Return [x, y] of the center of cell containing provided text 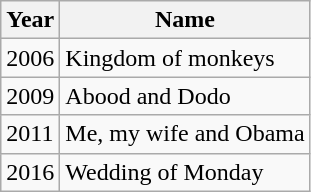
2016 [30, 172]
Year [30, 20]
2006 [30, 58]
Abood and Dodo [185, 96]
Name [185, 20]
Kingdom of monkeys [185, 58]
Wedding of Monday [185, 172]
2009 [30, 96]
2011 [30, 134]
Me, my wife and Obama [185, 134]
